Detect which cell encompasses the target text, then output its [X, Y] center coordinate. 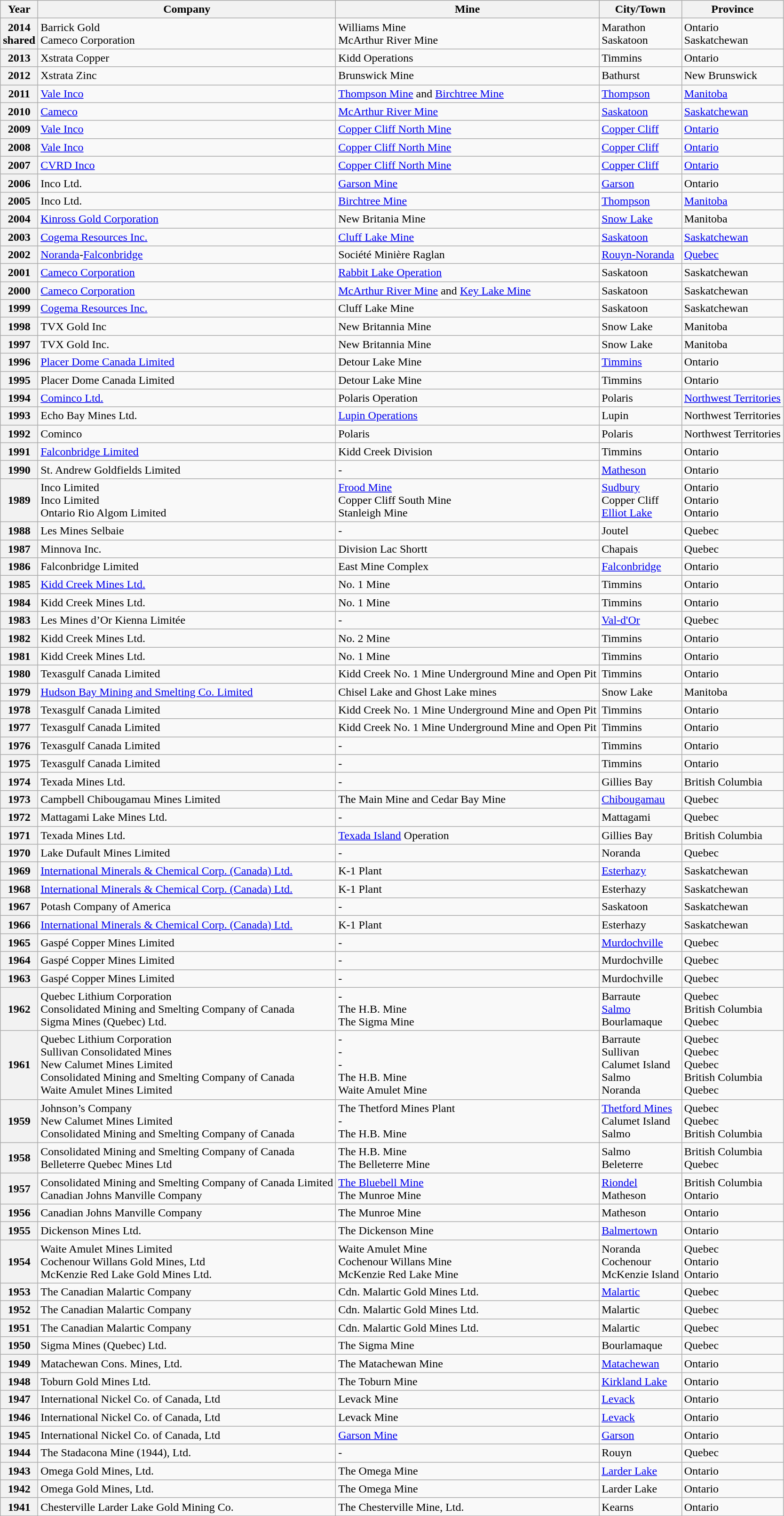
1958 [19, 1158]
East Mine Complex [467, 567]
1997 [19, 344]
Kirkland Lake [641, 1381]
McArthur River Mine [467, 111]
1980 [19, 674]
Canadian Johns Manville Company [187, 1213]
1983 [19, 620]
Division Lac Shortt [467, 549]
British ColumbiaOntario [732, 1188]
Company [187, 9]
---The H.B. MineWaite Amulet Mine [467, 1065]
St. Andrew Goldfields Limited [187, 469]
1974 [19, 781]
Potash Company of America [187, 907]
1953 [19, 1292]
1964 [19, 960]
1973 [19, 799]
1978 [19, 710]
British ColumbiaQuebec [732, 1158]
Noranda-Falconbridge [187, 255]
Kidd Creek Division [467, 452]
QuebecBritish ColumbiaQuebec [732, 1009]
New Britania Mine [467, 219]
SudburyCopper CliffElliot Lake [641, 500]
1986 [19, 567]
2011 [19, 94]
1969 [19, 871]
Rouyn [641, 1453]
Thompson Mine and Birchtree Mine [467, 94]
1988 [19, 531]
1949 [19, 1364]
2007 [19, 165]
QuebecOntarioOntario [732, 1262]
Xstrata Zinc [187, 76]
The Munroe Mine [467, 1213]
McArthur River Mine and Key Lake Mine [467, 291]
2001 [19, 273]
Bourlamaque [641, 1346]
Les Mines d’Or Kienna Limitée [187, 620]
1967 [19, 907]
1994 [19, 398]
No. 2 Mine [467, 638]
2006 [19, 183]
1975 [19, 763]
1962 [19, 1009]
MarathonSaskatoon [641, 34]
1946 [19, 1417]
Chapais [641, 549]
1965 [19, 943]
The Dickenson Mine [467, 1230]
The Thetford Mines Plant-The H.B. Mine [467, 1121]
Lupin Operations [467, 416]
Chesterville Larder Lake Gold Mining Co. [187, 1507]
2008 [19, 147]
Cameco [187, 111]
Les Mines Selbaie [187, 531]
1990 [19, 469]
1956 [19, 1213]
TVX Gold Inc. [187, 344]
OntarioSaskatchewan [732, 34]
Williams MineMcArthur River Mine [467, 34]
The H.B. MineThe Belleterre Mine [467, 1158]
2014shared [19, 34]
The Matachewan Mine [467, 1364]
1945 [19, 1435]
The Chesterville Mine, Ltd. [467, 1507]
Consolidated Mining and Smelting Company of CanadaBelleterre Quebec Mines Ltd [187, 1158]
Toburn Gold Mines Ltd. [187, 1381]
Cominco Ltd. [187, 398]
2012 [19, 76]
1941 [19, 1507]
Inco LimitedInco LimitedOntario Rio Algom Limited [187, 500]
TVX Gold Inc [187, 326]
Lupin [641, 416]
2000 [19, 291]
2009 [19, 129]
Cominco [187, 434]
1951 [19, 1328]
1954 [19, 1262]
Mine [467, 9]
1999 [19, 309]
Falconbridge [641, 567]
Province [732, 9]
Consolidated Mining and Smelting Company of Canada LimitedCanadian Johns Manville Company [187, 1188]
1991 [19, 452]
Noranda [641, 853]
Hudson Bay Mining and Smelting Co. Limited [187, 692]
QuebecQuebecBritish Columbia [732, 1121]
Barrick GoldCameco Corporation [187, 34]
City/Town [641, 9]
SalmoBeleterre [641, 1158]
QuebecQuebecQuebecBritish ColumbiaQuebec [732, 1065]
1982 [19, 638]
Birchtree Mine [467, 201]
The Toburn Mine [467, 1381]
Waite Amulet Mines LimitedCochenour Willans Gold Mines, LtdMcKenzie Red Lake Gold Mines Ltd. [187, 1262]
CVRD Inco [187, 165]
Kearns [641, 1507]
Echo Bay Mines Ltd. [187, 416]
Chibougamau [641, 799]
Brunswick Mine [467, 76]
1948 [19, 1381]
Minnova Inc. [187, 549]
-The H.B. MineThe Sigma Mine [467, 1009]
2002 [19, 255]
Mattagami Lake Mines Ltd. [187, 817]
1952 [19, 1310]
Balmertown [641, 1230]
2003 [19, 237]
Campbell Chibougamau Mines Limited [187, 799]
Quebec Lithium CorporationConsolidated Mining and Smelting Company of CanadaSigma Mines (Quebec) Ltd. [187, 1009]
Rabbit Lake Operation [467, 273]
1968 [19, 889]
1995 [19, 380]
2004 [19, 219]
1993 [19, 416]
2013 [19, 58]
Matachewan Cons. Mines, Ltd. [187, 1364]
Frood MineCopper Cliff South MineStanleigh Mine [467, 500]
The Stadacona Mine (1944), Ltd. [187, 1453]
1996 [19, 362]
1977 [19, 728]
New Brunswick [732, 76]
1942 [19, 1489]
1984 [19, 603]
Thetford MinesCalumet IslandSalmo [641, 1121]
1959 [19, 1121]
Year [19, 9]
Rouyn-Noranda [641, 255]
1963 [19, 978]
Chisel Lake and Ghost Lake mines [467, 692]
1957 [19, 1188]
Société Minière Raglan [467, 255]
2005 [19, 201]
1989 [19, 500]
1950 [19, 1346]
1976 [19, 746]
Texada Island Operation [467, 835]
1970 [19, 853]
1972 [19, 817]
The Bluebell MineThe Munroe Mine [467, 1188]
1998 [19, 326]
Matachewan [641, 1364]
1979 [19, 692]
1966 [19, 925]
The Sigma Mine [467, 1346]
The Main Mine and Cedar Bay Mine [467, 799]
1944 [19, 1453]
Polaris Operation [467, 398]
1985 [19, 585]
Mattagami [641, 817]
1987 [19, 549]
Waite Amulet MineCochenour Willans MineMcKenzie Red Lake Mine [467, 1262]
Xstrata Copper [187, 58]
2010 [19, 111]
Dickenson Mines Ltd. [187, 1230]
NorandaCochenourMcKenzie Island [641, 1262]
Lake Dufault Mines Limited [187, 853]
BarrauteSalmoBourlamaque [641, 1009]
Kinross Gold Corporation [187, 219]
1961 [19, 1065]
RiondelMatheson [641, 1188]
1981 [19, 656]
Val-d'Or [641, 620]
Joutel [641, 531]
OntarioOntarioOntario [732, 500]
1971 [19, 835]
1943 [19, 1471]
Sigma Mines (Quebec) Ltd. [187, 1346]
1947 [19, 1399]
Kidd Operations [467, 58]
1955 [19, 1230]
Bathurst [641, 76]
1992 [19, 434]
BarrauteSullivanCalumet IslandSalmoNoranda [641, 1065]
Johnson’s CompanyNew Calumet Mines LimitedConsolidated Mining and Smelting Company of Canada [187, 1121]
